Return the (X, Y) coordinate for the center point of the cell that contains the specified text.  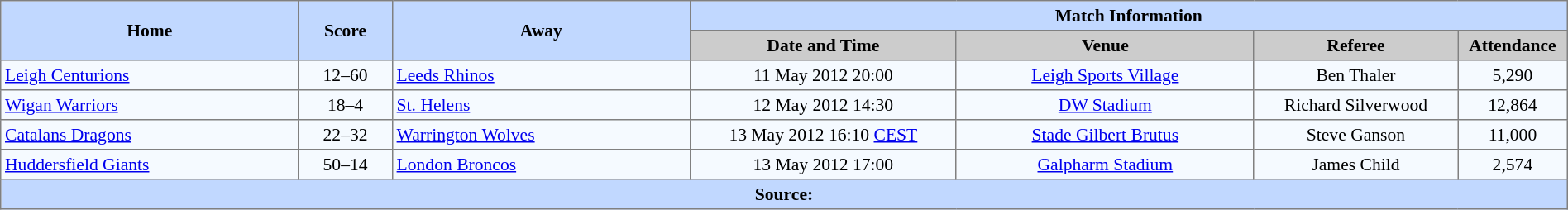
Venue (1105, 45)
12–60 (346, 75)
12 May 2012 14:30 (823, 105)
Date and Time (823, 45)
11,000 (1513, 135)
Stade Gilbert Brutus (1105, 135)
Leeds Rhinos (541, 75)
Home (150, 31)
Leigh Centurions (150, 75)
James Child (1355, 165)
DW Stadium (1105, 105)
50–14 (346, 165)
Steve Ganson (1355, 135)
Wigan Warriors (150, 105)
Richard Silverwood (1355, 105)
11 May 2012 20:00 (823, 75)
13 May 2012 17:00 (823, 165)
22–32 (346, 135)
Attendance (1513, 45)
Away (541, 31)
18–4 (346, 105)
Warrington Wolves (541, 135)
Huddersfield Giants (150, 165)
London Broncos (541, 165)
Galpharm Stadium (1105, 165)
2,574 (1513, 165)
Source: (784, 194)
Score (346, 31)
Leigh Sports Village (1105, 75)
5,290 (1513, 75)
St. Helens (541, 105)
Referee (1355, 45)
13 May 2012 16:10 CEST (823, 135)
Ben Thaler (1355, 75)
12,864 (1513, 105)
Catalans Dragons (150, 135)
Match Information (1128, 16)
